Return the [X, Y] coordinate for the center point of the cell that contains the specified text.  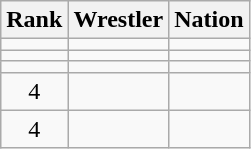
Wrestler [118, 20]
Nation [209, 20]
Rank [34, 20]
